Provide the [x, y] coordinate of the cell's center where the given text is located.  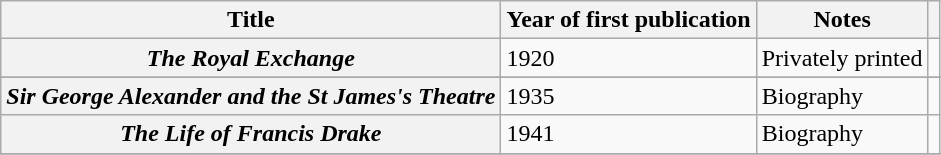
Title [251, 20]
The Life of Francis Drake [251, 134]
Sir George Alexander and the St James's Theatre [251, 96]
1935 [628, 96]
Year of first publication [628, 20]
Notes [842, 20]
1920 [628, 58]
Privately printed [842, 58]
1941 [628, 134]
The Royal Exchange [251, 58]
